Identify which cell holds the provided text, then report its [x, y] central coordinate. 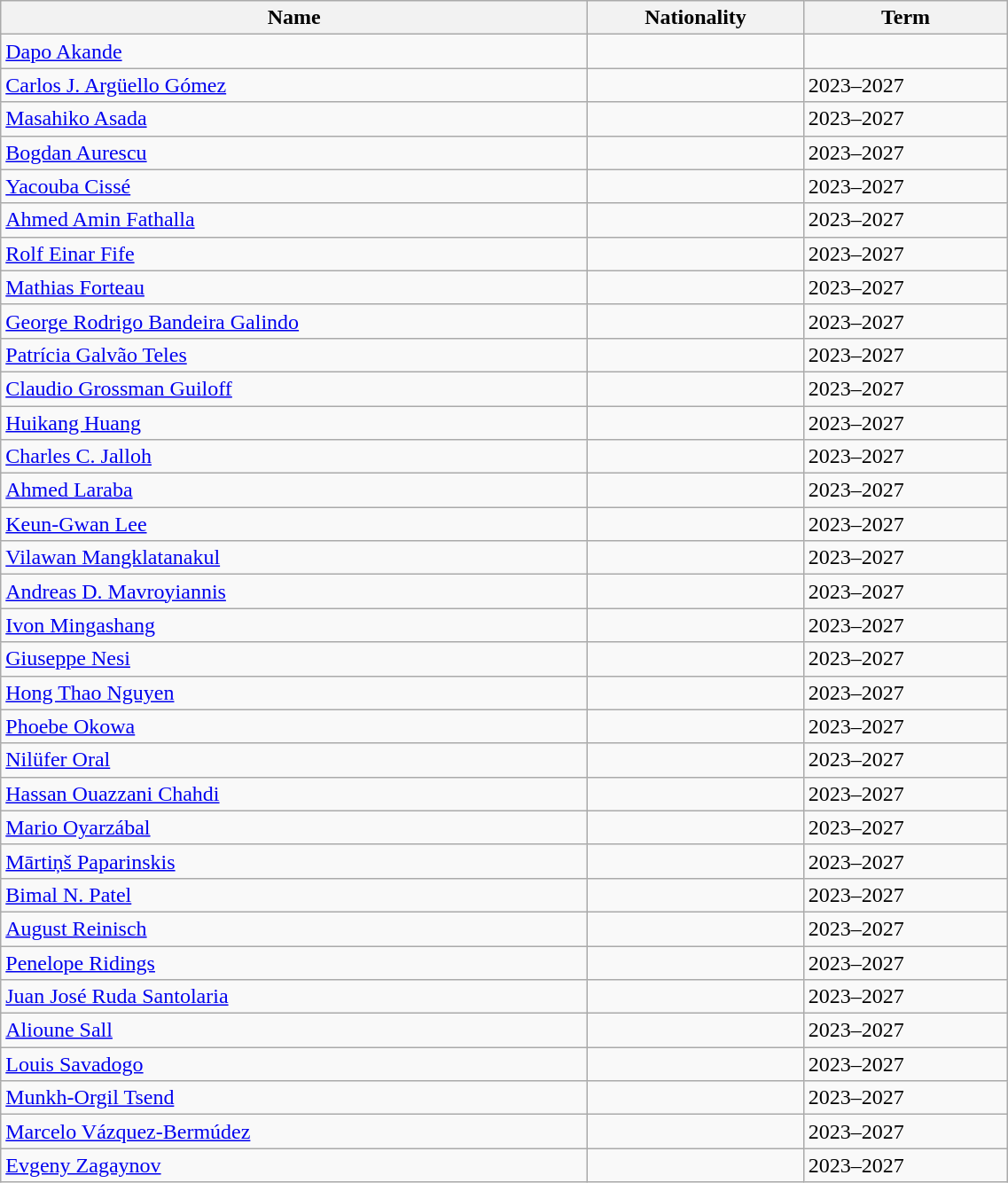
Penelope Ridings [294, 962]
Bimal N. Patel [294, 895]
Hong Thao Nguyen [294, 693]
Name [294, 18]
Bogdan Aurescu [294, 153]
Ahmed Laraba [294, 490]
Claudio Grossman Guiloff [294, 388]
Patrícia Galvão Teles [294, 355]
Term [906, 18]
Carlos J. Argüello Gómez [294, 85]
Phoebe Okowa [294, 726]
Louis Savadogo [294, 1064]
August Reinisch [294, 928]
Keun-Gwan Lee [294, 524]
Mario Oyarzábal [294, 827]
Nationality [695, 18]
Huikang Huang [294, 423]
Evgeny Zagaynov [294, 1165]
Rolf Einar Fife [294, 254]
George Rodrigo Bandeira Galindo [294, 321]
Mathias Forteau [294, 287]
Ahmed Amin Fathalla [294, 220]
Marcelo Vázquez-Bermúdez [294, 1132]
Nilüfer Oral [294, 760]
Vilawan Mangklatanakul [294, 558]
Alioune Sall [294, 1030]
Juan José Ruda Santolaria [294, 997]
Mārtiņš Paparinskis [294, 861]
Yacouba Cissé [294, 186]
Hassan Ouazzani Chahdi [294, 794]
Ivon Mingashang [294, 625]
Munkh-Orgil Tsend [294, 1098]
Charles C. Jalloh [294, 457]
Giuseppe Nesi [294, 659]
Masahiko Asada [294, 119]
Dapo Akande [294, 51]
Andreas D. Mavroyiannis [294, 591]
